Return (x, y) of the center of cell containing provided text 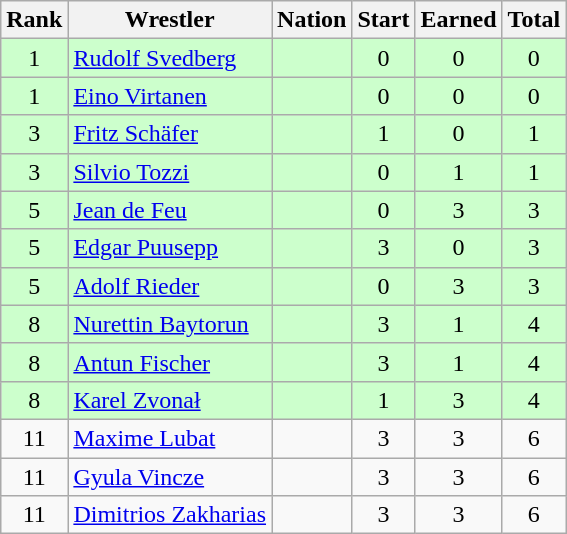
Maxime Lubat (170, 438)
Wrestler (170, 20)
Gyula Vincze (170, 477)
Edgar Puusepp (170, 248)
Fritz Schäfer (170, 134)
Rank (34, 20)
Antun Fischer (170, 362)
Rudolf Svedberg (170, 58)
Total (534, 20)
Nation (312, 20)
Eino Virtanen (170, 96)
Start (384, 20)
Nurettin Baytorun (170, 324)
Jean de Feu (170, 210)
Earned (458, 20)
Karel Zvonał (170, 400)
Silvio Tozzi (170, 172)
Adolf Rieder (170, 286)
Dimitrios Zakharias (170, 515)
